Pinpoint the cell where the given text exists, returning its (x, y) midpoint coordinate. 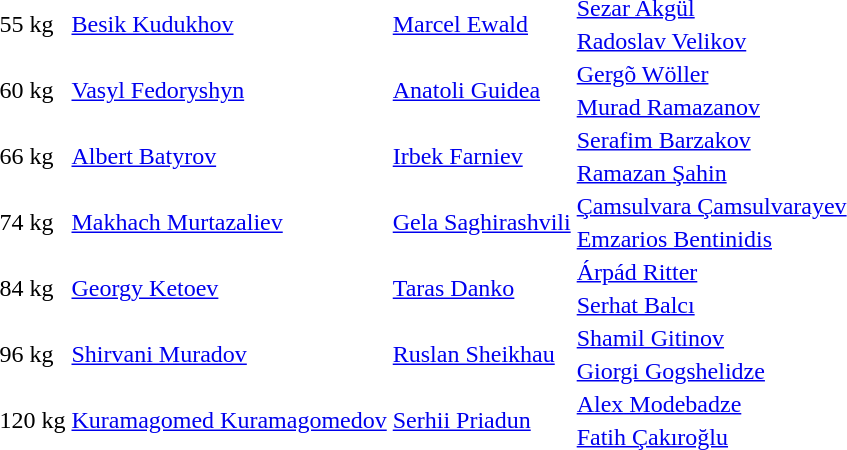
Vasyl Fedoryshyn (229, 90)
Irbek Farniev (482, 156)
Gela Saghirashvili (482, 222)
Makhach Murtazaliev (229, 222)
Shirvani Muradov (229, 354)
Albert Batyrov (229, 156)
Anatoli Guidea (482, 90)
Georgy Ketoev (229, 288)
Ruslan Sheikhau (482, 354)
Taras Danko (482, 288)
